Determine the [X, Y] coordinate at the center of the cell enclosing the given text.  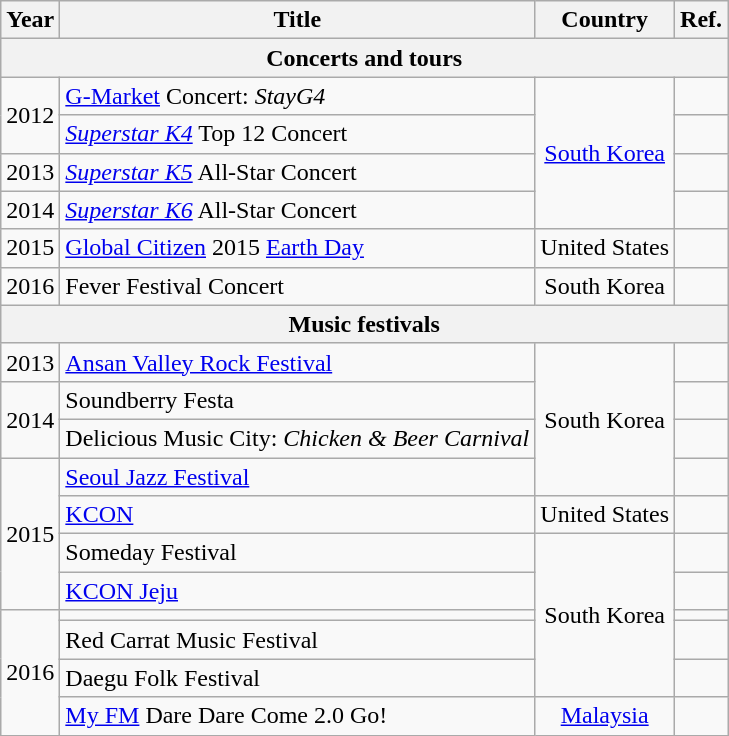
2012 [30, 115]
Global Citizen 2015 Earth Day [298, 248]
Malaysia [605, 716]
Ansan Valley Rock Festival [298, 362]
Red Carrat Music Festival [298, 640]
Someday Festival [298, 553]
Year [30, 20]
Fever Festival Concert [298, 286]
KCON Jeju [298, 591]
Superstar K6 All-Star Concert [298, 210]
Superstar K4 Top 12 Concert [298, 134]
My FM Dare Dare Come 2.0 Go! [298, 716]
KCON [298, 515]
Music festivals [364, 324]
Country [605, 20]
Delicious Music City: Chicken & Beer Carnival [298, 438]
Ref. [702, 20]
G-Market Concert: StayG4 [298, 96]
Seoul Jazz Festival [298, 477]
Daegu Folk Festival [298, 678]
Superstar K5 All-Star Concert [298, 172]
Soundberry Festa [298, 400]
Concerts and tours [364, 58]
Title [298, 20]
